Pinpoint the cell where the given text exists, returning its (X, Y) midpoint coordinate. 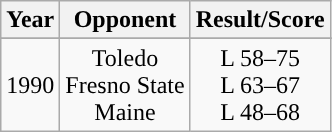
Result/Score (260, 20)
Year (30, 20)
L 58–75L 63–67L 48–68 (260, 85)
1990 (30, 85)
ToledoFresno StateMaine (125, 85)
Opponent (125, 20)
